Provide the (X, Y) coordinate of the cell's center where the given text is located.  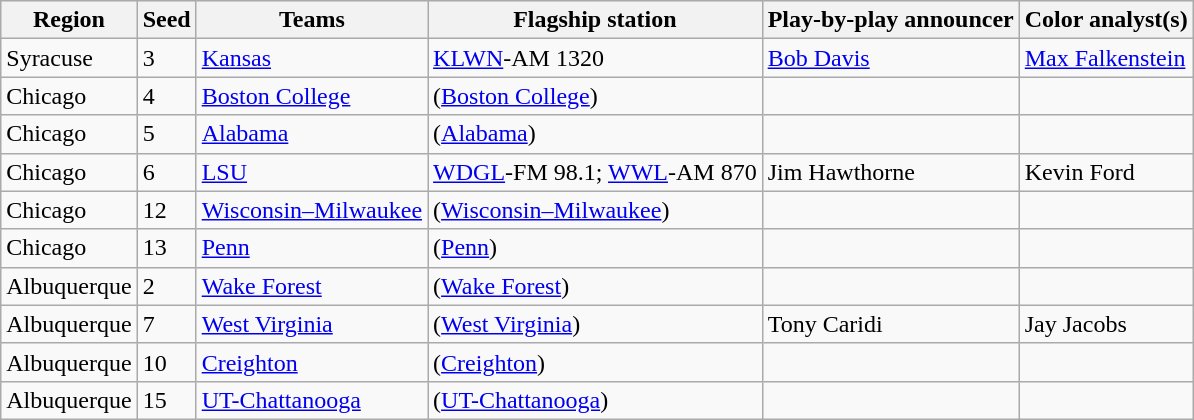
13 (166, 248)
Boston College (312, 96)
UT-Chattanooga (312, 400)
(West Virginia) (596, 324)
Play-by-play announcer (890, 20)
Teams (312, 20)
12 (166, 210)
(Wisconsin–Milwaukee) (596, 210)
Color analyst(s) (1106, 20)
(Creighton) (596, 362)
Creighton (312, 362)
(UT-Chattanooga) (596, 400)
Bob Davis (890, 58)
Wake Forest (312, 286)
Syracuse (69, 58)
4 (166, 96)
6 (166, 172)
Jim Hawthorne (890, 172)
(Boston College) (596, 96)
Seed (166, 20)
3 (166, 58)
Max Falkenstein (1106, 58)
7 (166, 324)
(Penn) (596, 248)
5 (166, 134)
2 (166, 286)
Penn (312, 248)
10 (166, 362)
West Virginia (312, 324)
Jay Jacobs (1106, 324)
Kevin Ford (1106, 172)
(Alabama) (596, 134)
Flagship station (596, 20)
Kansas (312, 58)
WDGL-FM 98.1; WWL-AM 870 (596, 172)
Alabama (312, 134)
Wisconsin–Milwaukee (312, 210)
15 (166, 400)
(Wake Forest) (596, 286)
Region (69, 20)
LSU (312, 172)
KLWN-AM 1320 (596, 58)
Tony Caridi (890, 324)
